Capture the cell that displays the provided text and extract its (x, y) central coordinate. 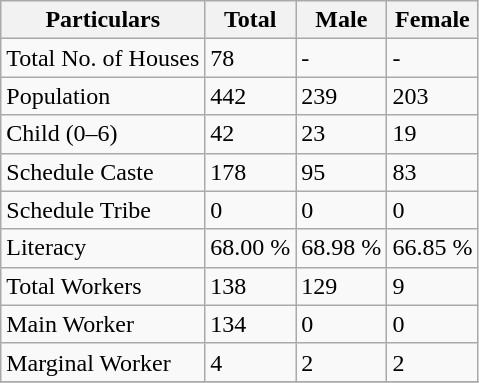
66.85 % (432, 248)
23 (342, 134)
Total (250, 20)
68.00 % (250, 248)
442 (250, 96)
Literacy (103, 248)
178 (250, 172)
78 (250, 58)
Total Workers (103, 286)
Marginal Worker (103, 362)
Main Worker (103, 324)
42 (250, 134)
4 (250, 362)
239 (342, 96)
95 (342, 172)
203 (432, 96)
Schedule Tribe (103, 210)
Child (0–6) (103, 134)
Female (432, 20)
19 (432, 134)
68.98 % (342, 248)
Particulars (103, 20)
Male (342, 20)
9 (432, 286)
138 (250, 286)
Population (103, 96)
129 (342, 286)
134 (250, 324)
Total No. of Houses (103, 58)
Schedule Caste (103, 172)
83 (432, 172)
